Scan for the cell matching the given text and deliver its [X, Y] coordinate at center. 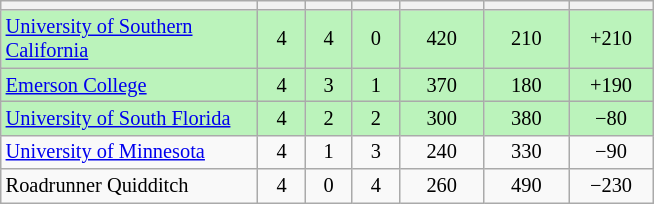
−90 [612, 152]
300 [442, 118]
490 [526, 186]
University of Minnesota [130, 152]
Roadrunner Quidditch [130, 186]
+190 [612, 85]
−230 [612, 186]
380 [526, 118]
210 [526, 39]
University of South Florida [130, 118]
370 [442, 85]
420 [442, 39]
180 [526, 85]
+210 [612, 39]
−80 [612, 118]
240 [442, 152]
260 [442, 186]
University of Southern California [130, 39]
Emerson College [130, 85]
330 [526, 152]
